For the text-containing cell, return its midpoint in [X, Y] coordinate format. 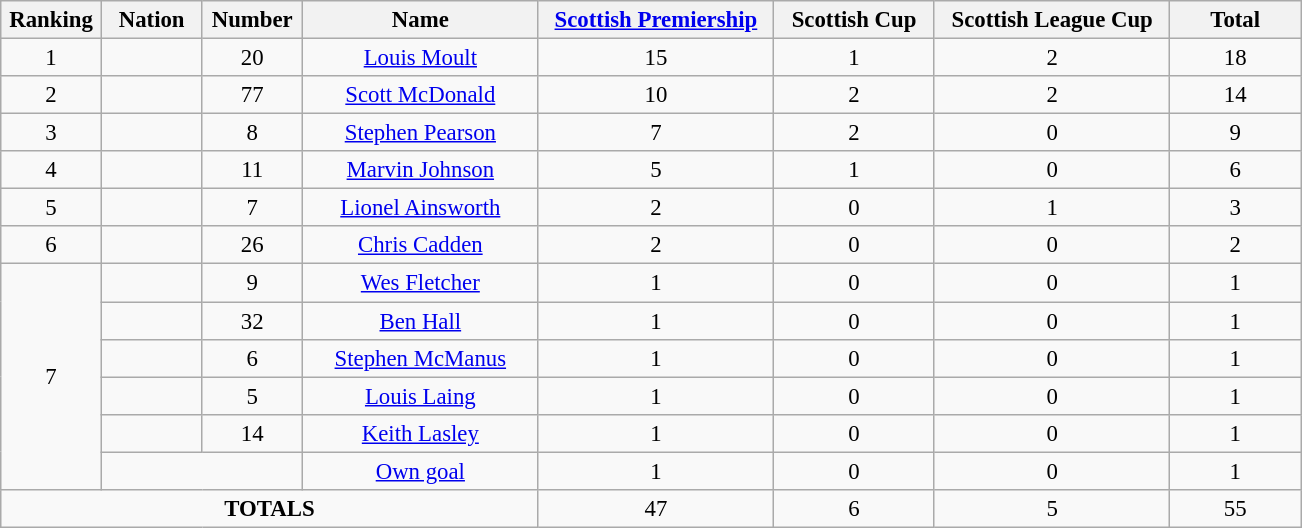
18 [1236, 58]
Ben Hall [421, 321]
20 [252, 58]
Louis Moult [421, 58]
Marvin Johnson [421, 170]
TOTALS [270, 509]
Ranking [52, 20]
Lionel Ainsworth [421, 208]
8 [252, 133]
Nation [152, 20]
Louis Laing [421, 396]
Wes Fletcher [421, 283]
Scottish League Cup [1052, 20]
Stephen Pearson [421, 133]
Scott McDonald [421, 95]
Chris Cadden [421, 245]
77 [252, 95]
55 [1236, 509]
Number [252, 20]
4 [52, 170]
Own goal [421, 471]
Total [1236, 20]
15 [656, 58]
Keith Lasley [421, 433]
32 [252, 321]
10 [656, 95]
Name [421, 20]
11 [252, 170]
Scottish Cup [854, 20]
26 [252, 245]
Stephen McManus [421, 358]
47 [656, 509]
Scottish Premiership [656, 20]
